Detect which cell encompasses the target text, then output its (X, Y) center coordinate. 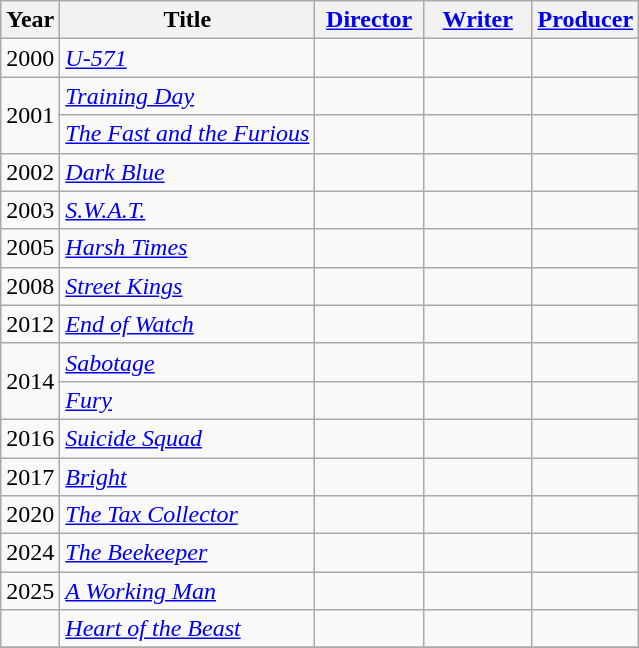
Director (370, 20)
2024 (30, 553)
Year (30, 20)
2017 (30, 477)
A Working Man (188, 591)
2012 (30, 324)
2005 (30, 248)
Dark Blue (188, 172)
2001 (30, 115)
2016 (30, 438)
U-571 (188, 58)
Bright (188, 477)
2008 (30, 286)
Heart of the Beast (188, 629)
Writer (478, 20)
Training Day (188, 96)
Fury (188, 400)
The Beekeeper (188, 553)
Title (188, 20)
Harsh Times (188, 248)
Street Kings (188, 286)
S.W.A.T. (188, 210)
End of Watch (188, 324)
2002 (30, 172)
2003 (30, 210)
Sabotage (188, 362)
2014 (30, 381)
The Tax Collector (188, 515)
Suicide Squad (188, 438)
2020 (30, 515)
The Fast and the Furious (188, 134)
2000 (30, 58)
2025 (30, 591)
Producer (586, 20)
